Find where the given text appears and provide that cell's center as [X, Y] coordinate. 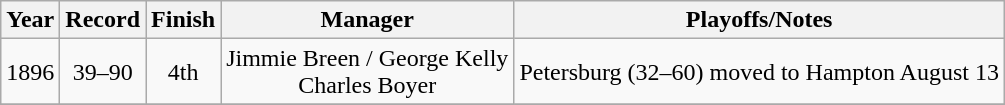
Record [103, 20]
4th [184, 72]
Petersburg (32–60) moved to Hampton August 13 [760, 72]
Year [30, 20]
39–90 [103, 72]
Jimmie Breen / George Kelly Charles Boyer [368, 72]
Playoffs/Notes [760, 20]
Finish [184, 20]
Manager [368, 20]
1896 [30, 72]
